Output the (X, Y) coordinate of the center of the cell containing the given text.  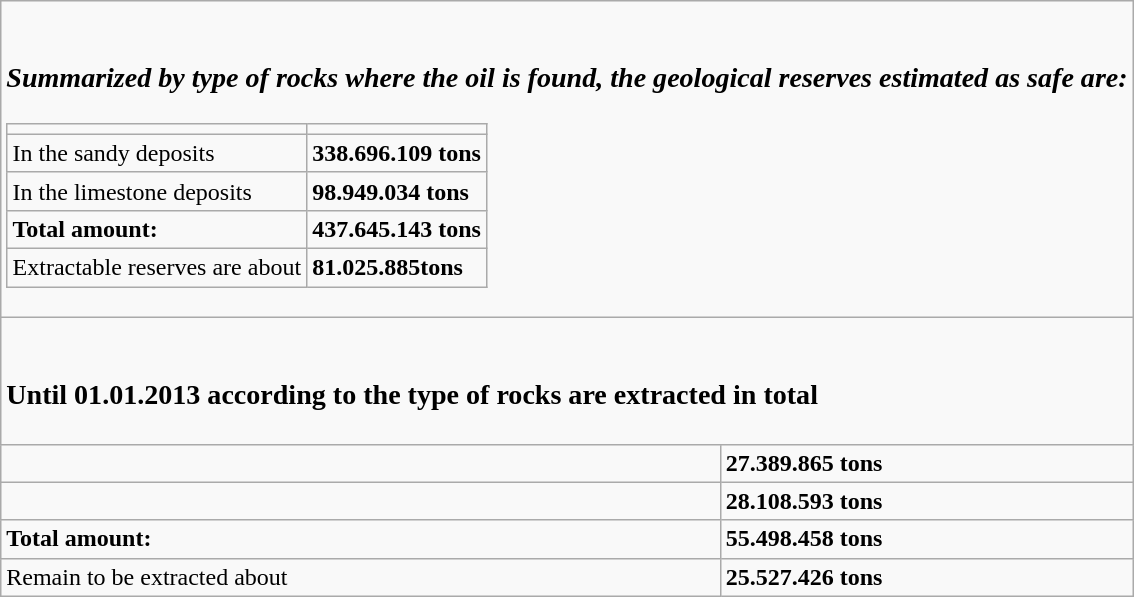
Until 01.01.2013 according to the type of rocks are extracted in total (567, 380)
28.108.593 tons (926, 501)
98.949.034 tons (397, 191)
Remain to be extracted about (360, 577)
In the limestone deposits (157, 191)
In the sandy deposits (157, 153)
55.498.458 tons (926, 539)
437.645.143 tons (397, 229)
Extractable reserves are about (157, 267)
25.527.426 tons (926, 577)
27.389.865 tons (926, 463)
338.696.109 tons (397, 153)
81.025.885tons (397, 267)
